Extract the [x, y] coordinate from the center of the cell holding the provided text.  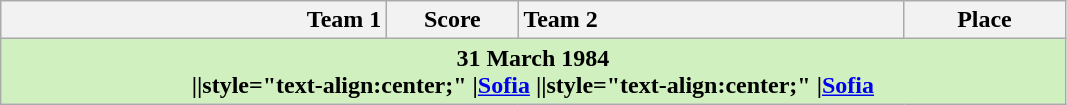
Team 2 [711, 20]
Place [984, 20]
Team 1 [194, 20]
31 March 1984||style="text-align:center;" |Sofia ||style="text-align:center;" |Sofia [533, 72]
Score [452, 20]
